Locate the cell with the specified text and output its [X, Y] center coordinate. 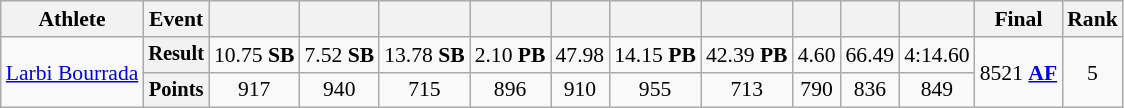
42.39 PB [747, 55]
Event [176, 19]
917 [254, 90]
7.52 SB [339, 55]
Larbi Bourrada [72, 72]
896 [510, 90]
Result [176, 55]
910 [580, 90]
713 [747, 90]
47.98 [580, 55]
66.49 [870, 55]
4.60 [817, 55]
955 [655, 90]
Points [176, 90]
2.10 PB [510, 55]
Final [1018, 19]
790 [817, 90]
13.78 SB [424, 55]
Rank [1092, 19]
4:14.60 [936, 55]
14.15 PB [655, 55]
8521 AF [1018, 72]
Athlete [72, 19]
940 [339, 90]
715 [424, 90]
5 [1092, 72]
836 [870, 90]
10.75 SB [254, 55]
849 [936, 90]
